Scan for the cell matching the given text and deliver its (X, Y) coordinate at center. 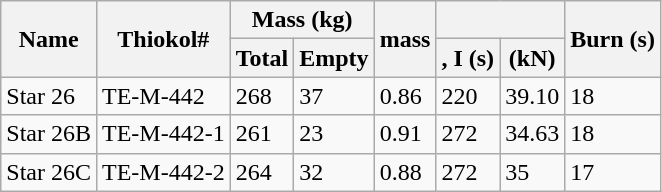
Thiokol# (163, 39)
264 (262, 172)
Mass (kg) (302, 20)
32 (334, 172)
17 (613, 172)
220 (468, 96)
35 (532, 172)
Empty (334, 58)
TE-M-442 (163, 96)
34.63 (532, 134)
(kN) (532, 58)
39.10 (532, 96)
Burn (s) (613, 39)
0.91 (405, 134)
Star 26C (49, 172)
23 (334, 134)
37 (334, 96)
Total (262, 58)
0.86 (405, 96)
268 (262, 96)
TE-M-442-1 (163, 134)
0.88 (405, 172)
Star 26 (49, 96)
261 (262, 134)
, I (s) (468, 58)
mass (405, 39)
Star 26B (49, 134)
TE-M-442-2 (163, 172)
Name (49, 39)
